Locate the cell with the specified text and output its (X, Y) center coordinate. 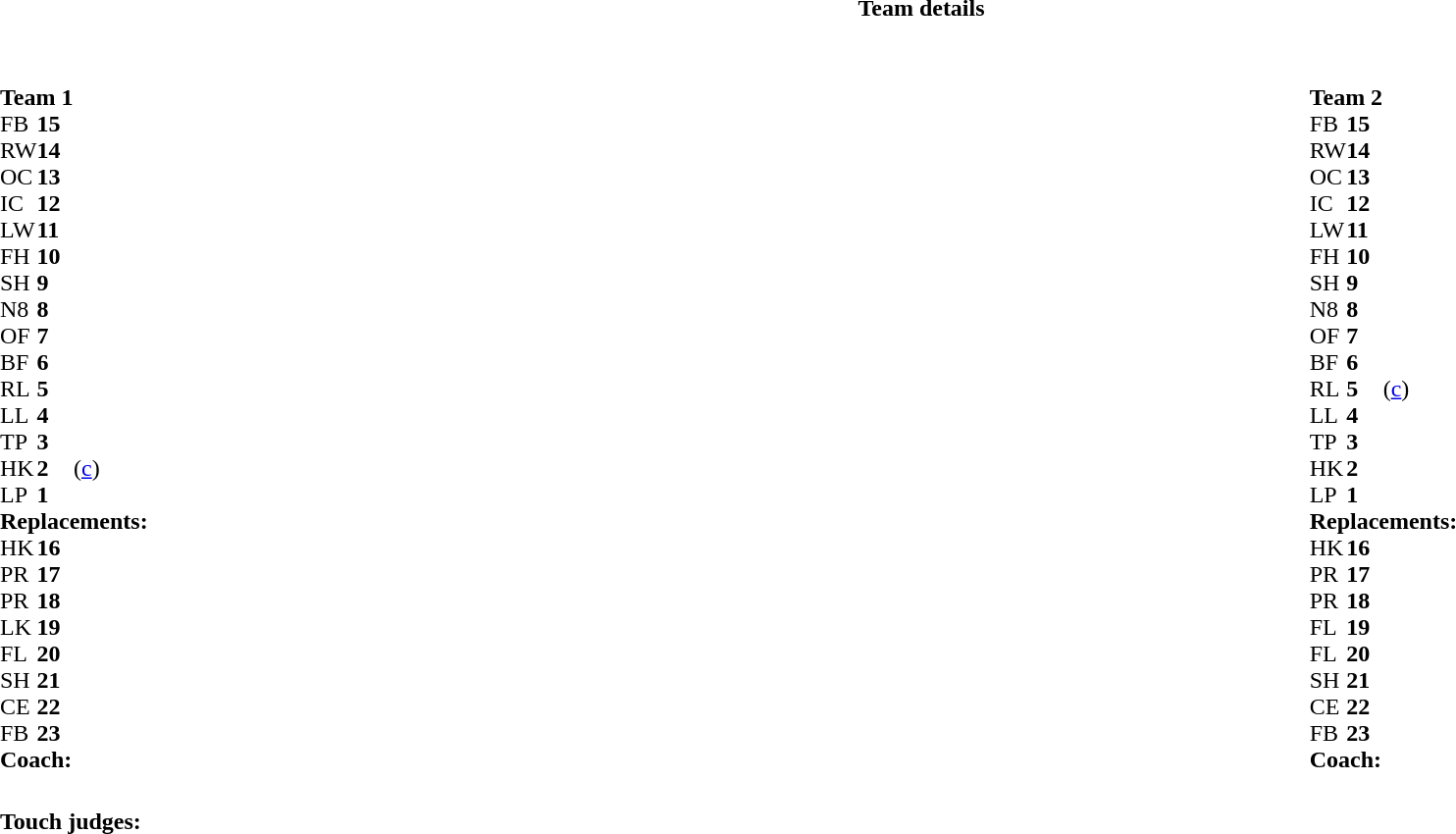
Team 1 (75, 98)
Replacements: (75, 522)
Coach: (75, 759)
LK (19, 628)
(c) (111, 469)
